Scan for the cell matching the given text and deliver its [X, Y] coordinate at center. 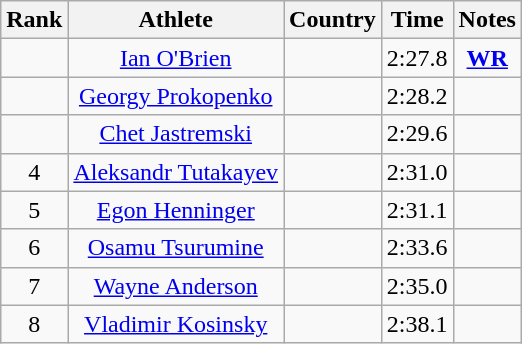
Notes [487, 20]
Country [333, 20]
2:33.6 [417, 248]
2:38.1 [417, 324]
2:28.2 [417, 96]
5 [34, 210]
Athlete [176, 20]
Wayne Anderson [176, 286]
Vladimir Kosinsky [176, 324]
2:29.6 [417, 134]
2:31.1 [417, 210]
2:31.0 [417, 172]
7 [34, 286]
WR [487, 58]
Osamu Tsurumine [176, 248]
Egon Henninger [176, 210]
Georgy Prokopenko [176, 96]
4 [34, 172]
6 [34, 248]
2:27.8 [417, 58]
Aleksandr Tutakayev [176, 172]
8 [34, 324]
Rank [34, 20]
Chet Jastremski [176, 134]
2:35.0 [417, 286]
Time [417, 20]
Ian O'Brien [176, 58]
